Return the [x, y] coordinate for the center point of the cell that contains the specified text.  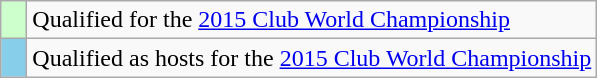
Qualified as hosts for the 2015 Club World Championship [312, 58]
Qualified for the 2015 Club World Championship [312, 20]
